For the text-containing cell, return its midpoint in [X, Y] coordinate format. 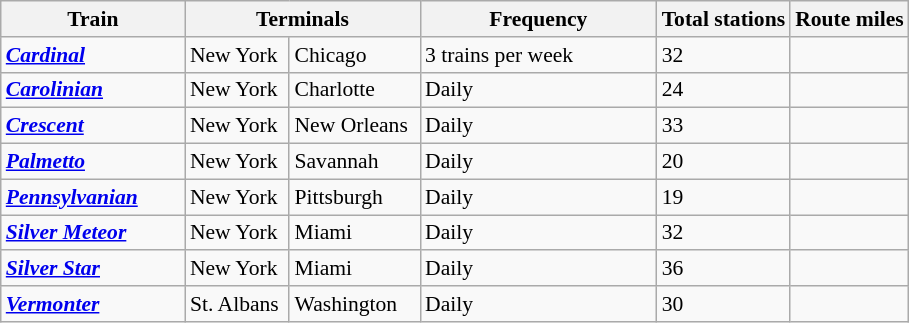
Silver Star [93, 269]
Carolinian [93, 90]
Vermonter [93, 304]
20 [724, 162]
Terminals [302, 19]
Charlotte [354, 90]
3 trains per week [538, 55]
30 [724, 304]
33 [724, 126]
Route miles [850, 19]
24 [724, 90]
Total stations [724, 19]
Savannah [354, 162]
19 [724, 197]
New Orleans [354, 126]
Pennsylvanian [93, 197]
36 [724, 269]
Chicago [354, 55]
Silver Meteor [93, 233]
Frequency [538, 19]
Palmetto [93, 162]
Crescent [93, 126]
Cardinal [93, 55]
St. Albans [238, 304]
Pittsburgh [354, 197]
Washington [354, 304]
Train [93, 19]
